Find where the given text appears and provide that cell's center as [x, y] coordinate. 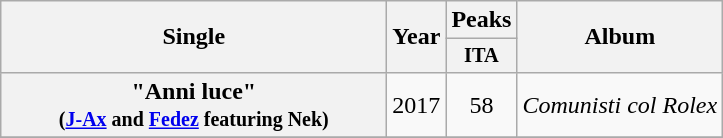
"Anni luce"(J-Ax and Fedez featuring Nek) [194, 104]
58 [482, 104]
Album [620, 37]
Peaks [482, 20]
Comunisti col Rolex [620, 104]
Year [416, 37]
2017 [416, 104]
Single [194, 37]
ITA [482, 56]
